Output the (x, y) coordinate of the center of the cell containing the given text.  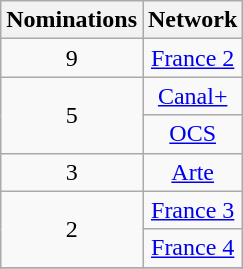
France 4 (192, 248)
Network (192, 20)
OCS (192, 134)
France 2 (192, 58)
9 (72, 58)
France 3 (192, 210)
Nominations (72, 20)
5 (72, 115)
3 (72, 172)
2 (72, 229)
Arte (192, 172)
Canal+ (192, 96)
